Find where the given text appears and provide that cell's center as [X, Y] coordinate. 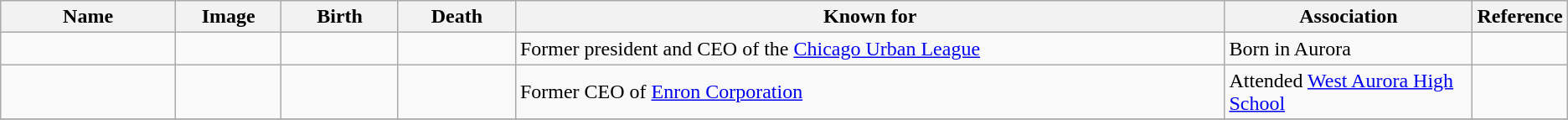
Image [228, 17]
Name [89, 17]
Birth [340, 17]
Reference [1519, 17]
Association [1349, 17]
Known for [869, 17]
Former CEO of Enron Corporation [869, 92]
Former president and CEO of the Chicago Urban League [869, 49]
Death [456, 17]
Attended West Aurora High School [1349, 92]
Born in Aurora [1349, 49]
